Determine the [x, y] coordinate at the center of the cell enclosing the given text.  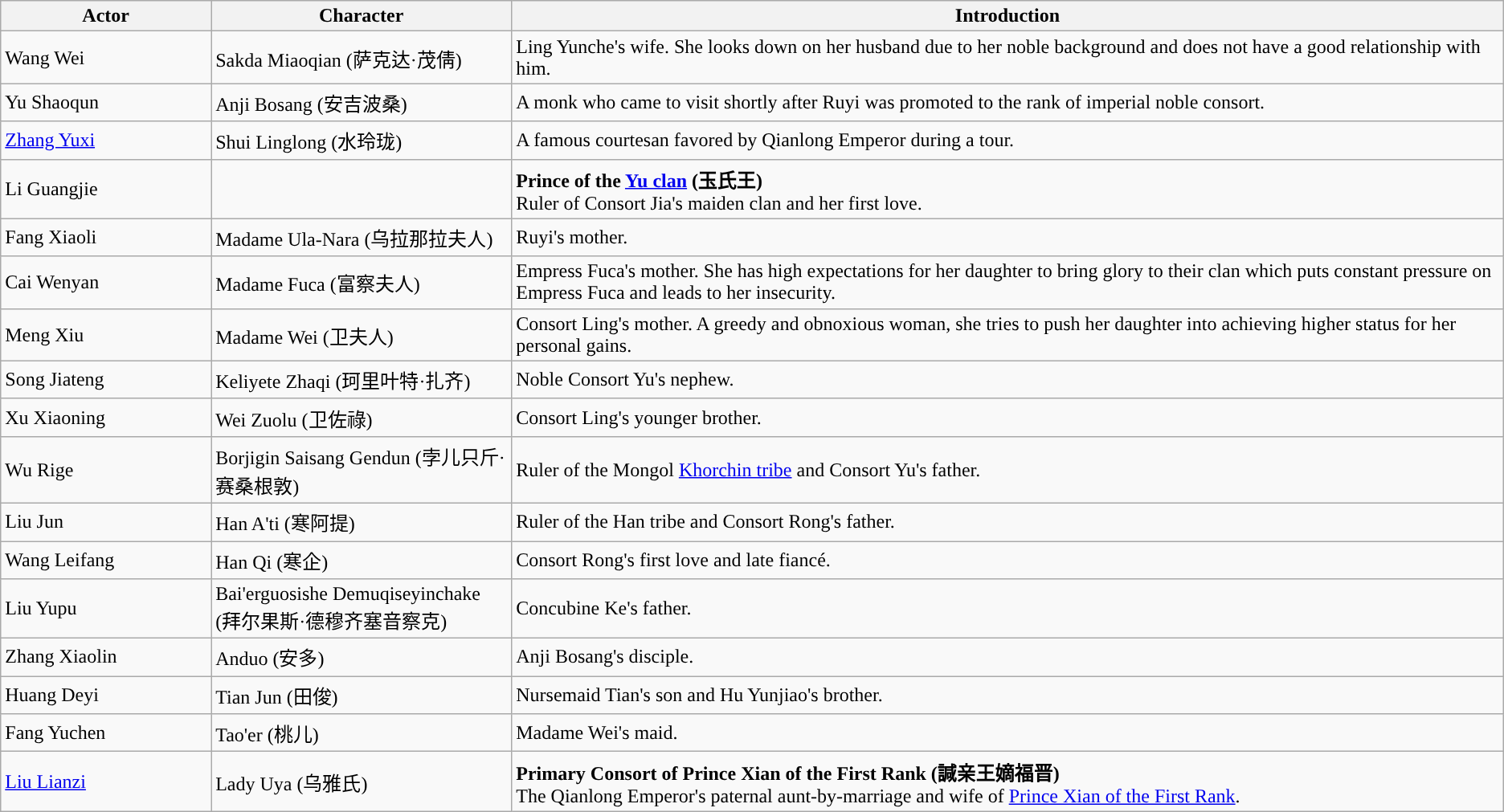
Zhang Yuxi [106, 140]
Borjigin Saisang Gendun (孛儿只斤·赛桑根敦) [362, 469]
Introduction [1007, 16]
Consort Ling's younger brother. [1007, 418]
Han A'ti (寒阿提) [362, 522]
Anji Bosang's disciple. [1007, 657]
Sakda Miaoqian (萨克达·茂倩) [362, 58]
Ruyi's mother. [1007, 238]
Shui Linglong (水玲珑) [362, 140]
Primary Consort of Prince Xian of the First Rank (諴亲王嫡福晋)The Qianlong Emperor's paternal aunt-by-marriage and wife of Prince Xian of the First Rank. [1007, 781]
Character [362, 16]
Xu Xiaoning [106, 418]
Ling Yunche's wife. She looks down on her husband due to her noble background and does not have a good relationship with him. [1007, 58]
Song Jiateng [106, 379]
Wang Leifang [106, 561]
Ruler of the Mongol Khorchin tribe and Consort Yu's father. [1007, 469]
Madame Fuca (富察夫人) [362, 283]
Han Qi (寒企) [362, 561]
Liu Yupu [106, 609]
A monk who came to visit shortly after Ruyi was promoted to the rank of imperial noble consort. [1007, 103]
Concubine Ke's father. [1007, 609]
Wei Zuolu (卫佐祿) [362, 418]
Fang Yuchen [106, 732]
Wang Wei [106, 58]
Li Guangjie [106, 189]
Yu Shaoqun [106, 103]
Tian Jun (田俊) [362, 696]
Nursemaid Tian's son and Hu Yunjiao's brother. [1007, 696]
Wu Rige [106, 469]
Actor [106, 16]
Anji Bosang (安吉波桑) [362, 103]
Noble Consort Yu's nephew. [1007, 379]
A famous courtesan favored by Qianlong Emperor during a tour. [1007, 140]
Liu Lianzi [106, 781]
Keliyete Zhaqi (珂里叶特·扎齐) [362, 379]
Meng Xiu [106, 334]
Consort Ling's mother. A greedy and obnoxious woman, she tries to push her daughter into achieving higher status for her personal gains. [1007, 334]
Bai'erguosishe Demuqiseyinchake (拜尔果斯·德穆齐塞音察克) [362, 609]
Madame Ula-Nara (乌拉那拉夫人) [362, 238]
Ruler of the Han tribe and Consort Rong's father. [1007, 522]
Madame Wei's maid. [1007, 732]
Anduo (安多) [362, 657]
Lady Uya (乌雅氏) [362, 781]
Tao'er (桃儿) [362, 732]
Prince of the Yu clan (玉氏王)Ruler of Consort Jia's maiden clan and her first love. [1007, 189]
Consort Rong's first love and late fiancé. [1007, 561]
Liu Jun [106, 522]
Madame Wei (卫夫人) [362, 334]
Fang Xiaoli [106, 238]
Cai Wenyan [106, 283]
Zhang Xiaolin [106, 657]
Huang Deyi [106, 696]
